Return [X, Y] of the center of cell containing provided text 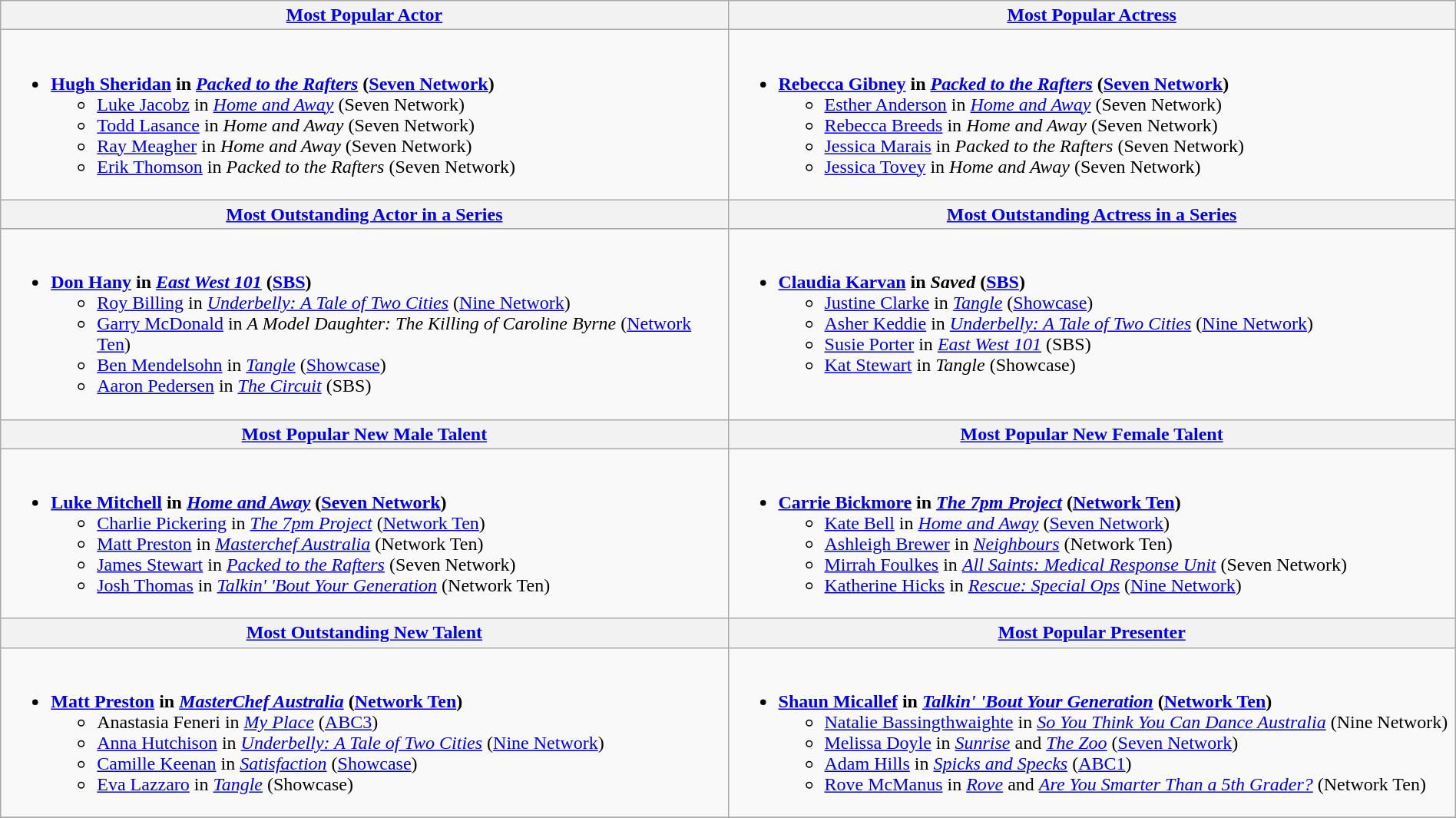
Most Outstanding Actor in a Series [364, 214]
Most Popular Presenter [1092, 633]
Most Popular New Female Talent [1092, 434]
Most Outstanding Actress in a Series [1092, 214]
Most Popular Actor [364, 15]
Most Popular Actress [1092, 15]
Most Popular New Male Talent [364, 434]
Most Outstanding New Talent [364, 633]
